Scan for the cell matching the given text and deliver its [X, Y] coordinate at center. 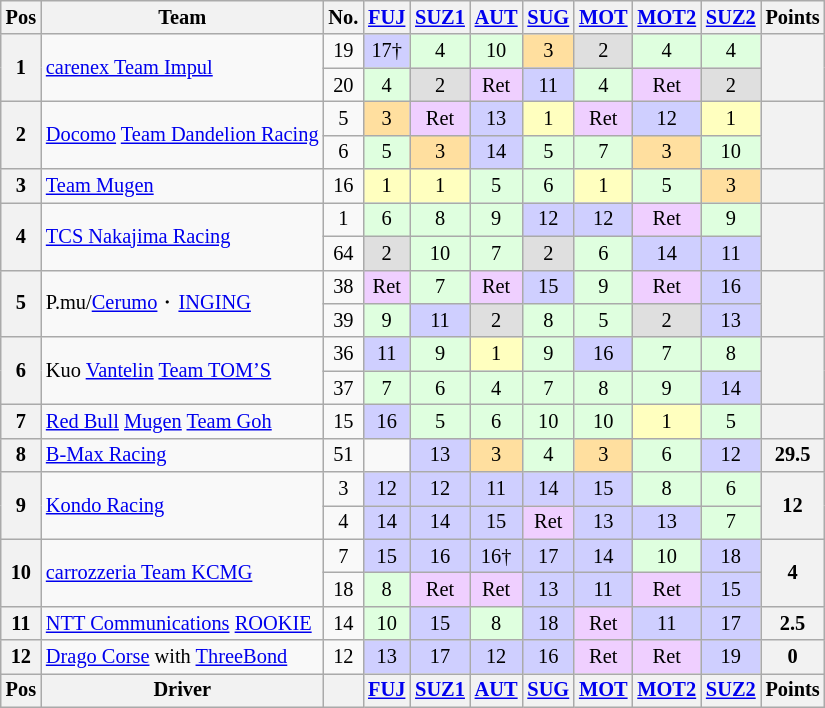
Kondo Racing [182, 506]
NTT Communications ROOKIE [182, 623]
carrozzeria Team KCMG [182, 572]
Driver [182, 690]
carenex Team Impul [182, 68]
51 [344, 455]
Red Bull Mugen Team Goh [182, 421]
17† [386, 51]
B-Max Racing [182, 455]
2.5 [793, 623]
Docomo Team Dandelion Racing [182, 134]
39 [344, 320]
36 [344, 354]
0 [793, 657]
Team [182, 17]
TCS Nakajima Racing [182, 236]
P.mu/Cerumo・INGING [182, 304]
16† [496, 556]
64 [344, 253]
No. [344, 17]
38 [344, 287]
29.5 [793, 455]
Drago Corse with ThreeBond [182, 657]
20 [344, 85]
37 [344, 388]
Team Mugen [182, 186]
Kuo Vantelin Team TOM’S [182, 370]
